Extract the (x, y) coordinate from the center of the cell holding the provided text.  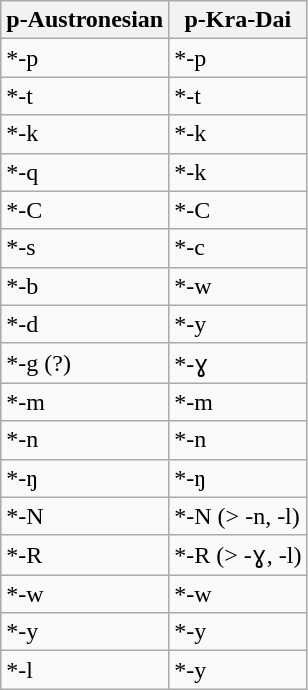
*-l (85, 670)
*-q (85, 172)
*-R (85, 555)
*-s (85, 248)
*-c (238, 248)
p-Kra-Dai (238, 20)
*-N (85, 516)
*-d (85, 324)
*-ɣ (238, 363)
p-Austronesian (85, 20)
*-g (?) (85, 363)
*-R (> -ɣ, -l) (238, 555)
*-b (85, 286)
*-N (> -n, -l) (238, 516)
